Determine the [X, Y] coordinate at the center of the cell enclosing the given text.  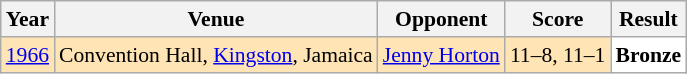
Opponent [442, 19]
Result [648, 19]
Score [558, 19]
Convention Hall, Kingston, Jamaica [216, 55]
11–8, 11–1 [558, 55]
Year [28, 19]
1966 [28, 55]
Bronze [648, 55]
Venue [216, 19]
Jenny Horton [442, 55]
